Capture the cell that displays the provided text and extract its (X, Y) central coordinate. 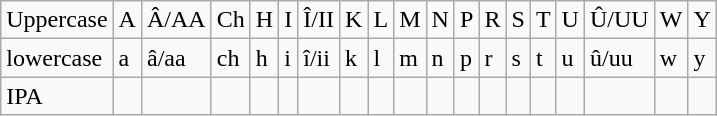
lowercase (57, 58)
Û/UU (619, 20)
P (466, 20)
m (410, 58)
Ch (230, 20)
Â/AA (176, 20)
â/aa (176, 58)
p (466, 58)
r (492, 58)
u (570, 58)
T (543, 20)
U (570, 20)
N (440, 20)
S (518, 20)
IPA (57, 96)
û/uu (619, 58)
y (702, 58)
ch (230, 58)
w (671, 58)
A (127, 20)
s (518, 58)
t (543, 58)
a (127, 58)
R (492, 20)
H (264, 20)
i (288, 58)
K (353, 20)
L (381, 20)
M (410, 20)
I (288, 20)
î/ii (319, 58)
W (671, 20)
Uppercase (57, 20)
Î/II (319, 20)
n (440, 58)
h (264, 58)
k (353, 58)
Y (702, 20)
l (381, 58)
